Identify which cell holds the provided text, then report its (X, Y) central coordinate. 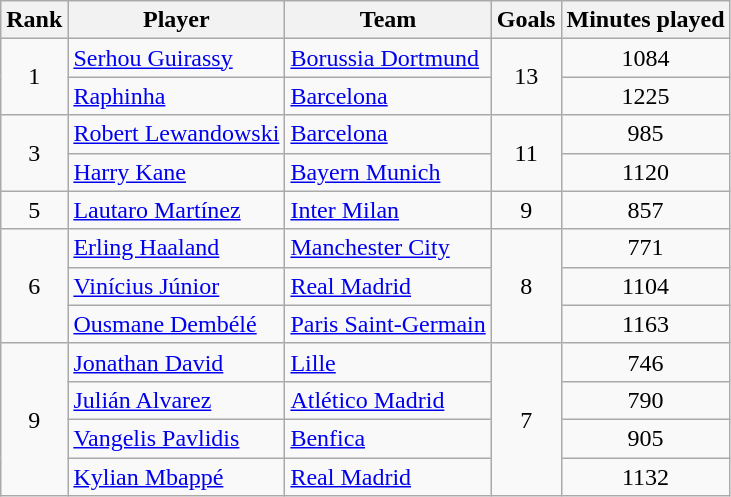
Raphinha (176, 96)
6 (34, 286)
985 (646, 134)
Borussia Dortmund (388, 58)
7 (526, 419)
1084 (646, 58)
13 (526, 77)
Goals (526, 20)
1120 (646, 172)
Harry Kane (176, 172)
Rank (34, 20)
Minutes played (646, 20)
1132 (646, 477)
905 (646, 438)
Serhou Guirassy (176, 58)
746 (646, 362)
Benfica (388, 438)
Lautaro Martínez (176, 210)
Erling Haaland (176, 248)
790 (646, 400)
Ousmane Dembélé (176, 324)
8 (526, 286)
Atlético Madrid (388, 400)
Paris Saint-Germain (388, 324)
11 (526, 153)
Vangelis Pavlidis (176, 438)
3 (34, 153)
Bayern Munich (388, 172)
Lille (388, 362)
1163 (646, 324)
Robert Lewandowski (176, 134)
1104 (646, 286)
1225 (646, 96)
Team (388, 20)
Inter Milan (388, 210)
Player (176, 20)
Manchester City (388, 248)
Kylian Mbappé (176, 477)
857 (646, 210)
Julián Alvarez (176, 400)
Jonathan David (176, 362)
771 (646, 248)
5 (34, 210)
Vinícius Júnior (176, 286)
1 (34, 77)
